From the cell containing the given text, extract its center point as [X, Y] coordinate. 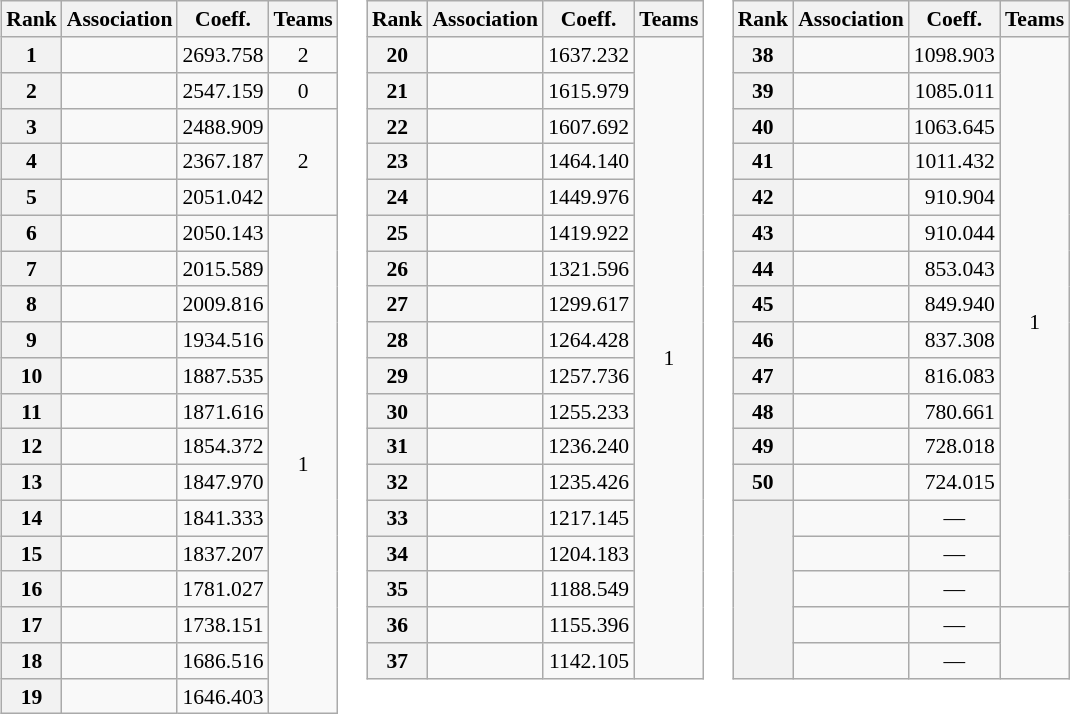
48 [764, 411]
1607.692 [588, 126]
2015.589 [222, 269]
20 [398, 55]
1257.736 [588, 376]
7 [32, 269]
1686.516 [222, 661]
728.018 [954, 447]
1841.333 [222, 518]
1464.140 [588, 162]
28 [398, 340]
49 [764, 447]
910.904 [954, 197]
2050.143 [222, 233]
18 [32, 661]
1217.145 [588, 518]
41 [764, 162]
34 [398, 554]
21 [398, 91]
2547.159 [222, 91]
24 [398, 197]
22 [398, 126]
1204.183 [588, 554]
12 [32, 447]
1321.596 [588, 269]
1847.970 [222, 482]
780.661 [954, 411]
38 [764, 55]
13 [32, 482]
1255.233 [588, 411]
15 [32, 554]
36 [398, 625]
1854.372 [222, 447]
1934.516 [222, 340]
4 [32, 162]
1299.617 [588, 304]
1235.426 [588, 482]
42 [764, 197]
1738.151 [222, 625]
724.015 [954, 482]
816.083 [954, 376]
853.043 [954, 269]
1781.027 [222, 589]
27 [398, 304]
849.940 [954, 304]
1871.616 [222, 411]
17 [32, 625]
45 [764, 304]
30 [398, 411]
39 [764, 91]
1837.207 [222, 554]
37 [398, 661]
11 [32, 411]
2367.187 [222, 162]
1887.535 [222, 376]
10 [32, 376]
40 [764, 126]
1085.011 [954, 91]
2009.816 [222, 304]
16 [32, 589]
1155.396 [588, 625]
1646.403 [222, 696]
2051.042 [222, 197]
14 [32, 518]
1098.903 [954, 55]
44 [764, 269]
1188.549 [588, 589]
2693.758 [222, 55]
3 [32, 126]
1615.979 [588, 91]
1142.105 [588, 661]
1236.240 [588, 447]
910.044 [954, 233]
47 [764, 376]
46 [764, 340]
26 [398, 269]
2488.909 [222, 126]
1011.432 [954, 162]
35 [398, 589]
33 [398, 518]
6 [32, 233]
1419.922 [588, 233]
50 [764, 482]
8 [32, 304]
25 [398, 233]
1063.645 [954, 126]
1637.232 [588, 55]
43 [764, 233]
1264.428 [588, 340]
31 [398, 447]
9 [32, 340]
32 [398, 482]
19 [32, 696]
837.308 [954, 340]
23 [398, 162]
1449.976 [588, 197]
5 [32, 197]
29 [398, 376]
0 [304, 91]
